Identify which cell holds the provided text, then report its (x, y) central coordinate. 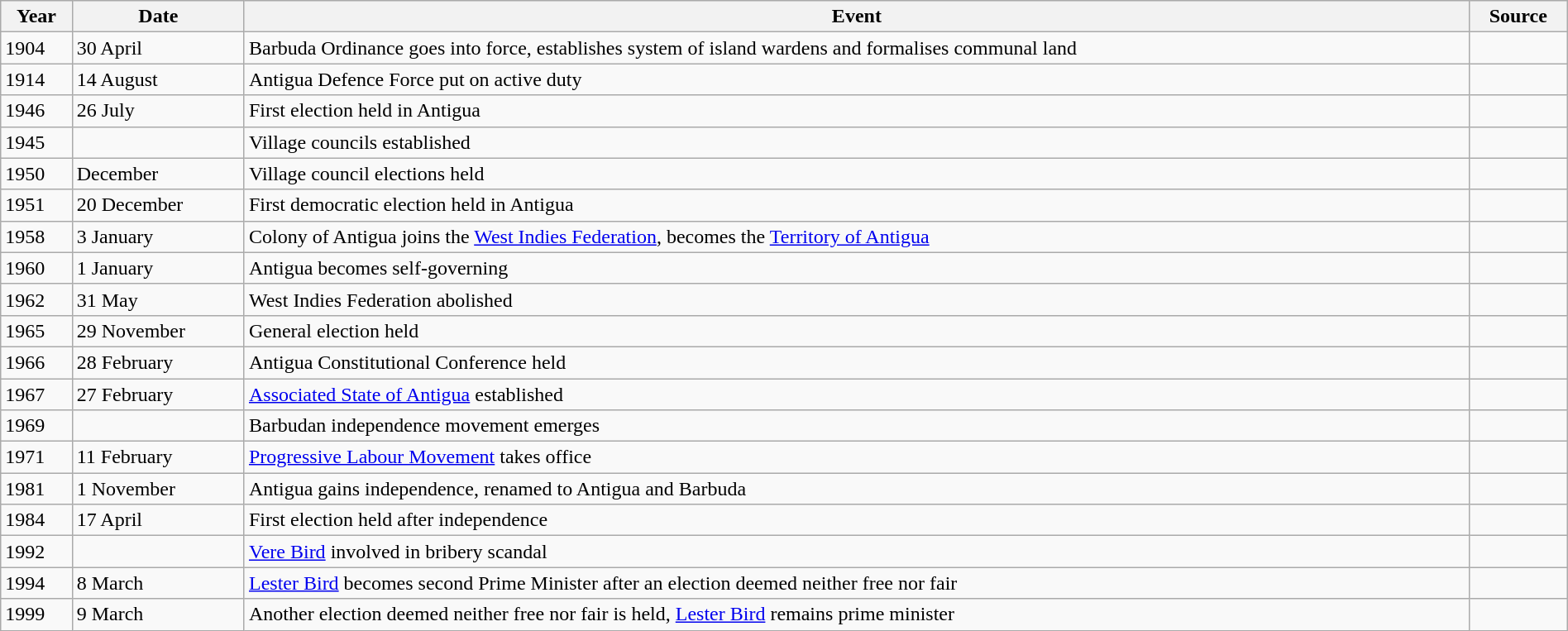
1904 (36, 48)
West Indies Federation abolished (857, 299)
First election held in Antigua (857, 111)
Date (158, 17)
1967 (36, 394)
First democratic election held in Antigua (857, 205)
1965 (36, 331)
1971 (36, 457)
20 December (158, 205)
Colony of Antigua joins the West Indies Federation, becomes the Territory of Antigua (857, 237)
11 February (158, 457)
1999 (36, 614)
First election held after independence (857, 520)
1946 (36, 111)
Antigua Defence Force put on active duty (857, 79)
1914 (36, 79)
1951 (36, 205)
General election held (857, 331)
1969 (36, 426)
1960 (36, 268)
1966 (36, 362)
1962 (36, 299)
1 November (158, 489)
Antigua gains independence, renamed to Antigua and Barbuda (857, 489)
1950 (36, 174)
Another election deemed neither free nor fair is held, Lester Bird remains prime minister (857, 614)
27 February (158, 394)
Event (857, 17)
1 January (158, 268)
Village councils established (857, 142)
1958 (36, 237)
1981 (36, 489)
1992 (36, 552)
30 April (158, 48)
28 February (158, 362)
Barbuda Ordinance goes into force, establishes system of island wardens and formalises communal land (857, 48)
17 April (158, 520)
8 March (158, 583)
Year (36, 17)
Vere Bird involved in bribery scandal (857, 552)
Source (1518, 17)
Associated State of Antigua established (857, 394)
3 January (158, 237)
Progressive Labour Movement takes office (857, 457)
9 March (158, 614)
26 July (158, 111)
1994 (36, 583)
Antigua becomes self-governing (857, 268)
1984 (36, 520)
31 May (158, 299)
Barbudan independence movement emerges (857, 426)
December (158, 174)
29 November (158, 331)
14 August (158, 79)
Village council elections held (857, 174)
Antigua Constitutional Conference held (857, 362)
Lester Bird becomes second Prime Minister after an election deemed neither free nor fair (857, 583)
1945 (36, 142)
